For the text-containing cell, return its midpoint in (X, Y) coordinate format. 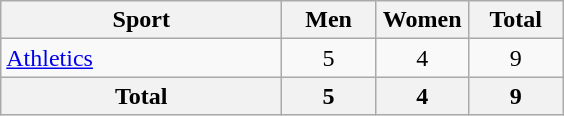
Athletics (142, 58)
Men (329, 20)
Women (422, 20)
Sport (142, 20)
